Detect which cell encompasses the target text, then output its [x, y] center coordinate. 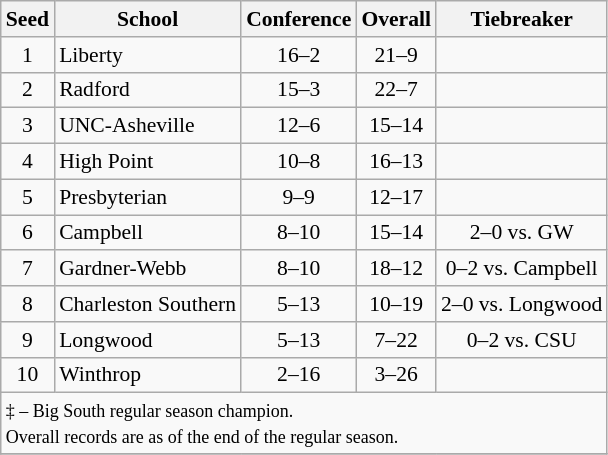
Seed [28, 19]
4 [28, 162]
16–2 [298, 55]
1 [28, 55]
2 [28, 90]
2–0 vs. GW [522, 233]
Liberty [148, 55]
3–26 [396, 375]
9–9 [298, 197]
Overall [396, 19]
Winthrop [148, 375]
18–12 [396, 269]
Radford [148, 90]
6 [28, 233]
9 [28, 340]
5 [28, 197]
0–2 vs. CSU [522, 340]
7–22 [396, 340]
2–16 [298, 375]
8 [28, 304]
Charleston Southern [148, 304]
School [148, 19]
Gardner-Webb [148, 269]
12–17 [396, 197]
3 [28, 126]
2–0 vs. Longwood [522, 304]
15–3 [298, 90]
UNC-Asheville [148, 126]
Presbyterian [148, 197]
Campbell [148, 233]
22–7 [396, 90]
Longwood [148, 340]
‡ – Big South regular season champion.Overall records are as of the end of the regular season. [304, 424]
Conference [298, 19]
High Point [148, 162]
Tiebreaker [522, 19]
10 [28, 375]
21–9 [396, 55]
10–19 [396, 304]
10–8 [298, 162]
0–2 vs. Campbell [522, 269]
12–6 [298, 126]
7 [28, 269]
16–13 [396, 162]
